Find where the given text appears and provide that cell's center as (X, Y) coordinate. 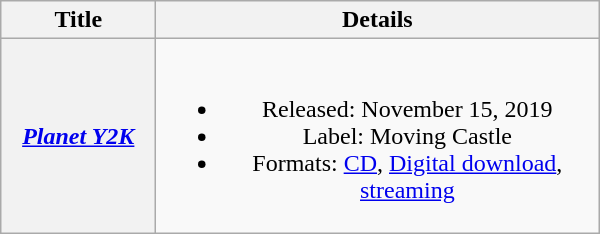
Details (378, 20)
Planet Y2K (78, 136)
Title (78, 20)
Released: November 15, 2019Label: Moving CastleFormats: CD, Digital download, streaming (378, 136)
